Return the [x, y] coordinate for the center point of the cell that contains the specified text.  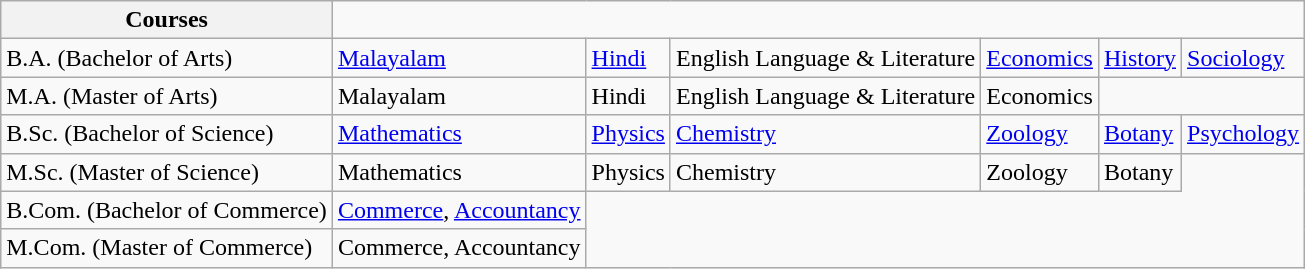
B.A. (Bachelor of Arts) [167, 58]
B.Sc. (Bachelor of Science) [167, 134]
M.Sc. (Master of Science) [167, 172]
History [1140, 58]
B.Com. (Bachelor of Commerce) [167, 210]
Psychology [1244, 134]
Courses [167, 20]
M.A. (Master of Arts) [167, 96]
Sociology [1244, 58]
M.Com. (Master of Commerce) [167, 248]
